Determine the (X, Y) coordinate at the center of the cell enclosing the given text.  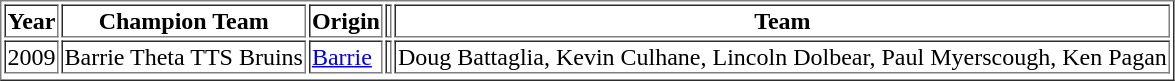
Doug Battaglia, Kevin Culhane, Lincoln Dolbear, Paul Myerscough, Ken Pagan (782, 56)
Barrie Theta TTS Bruins (184, 56)
Origin (346, 20)
Barrie (346, 56)
Year (31, 20)
2009 (31, 56)
Champion Team (184, 20)
Team (782, 20)
